Locate the cell with the specified text and output its [X, Y] center coordinate. 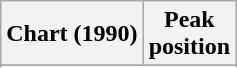
Chart (1990) [72, 34]
Peakposition [189, 34]
